Find where the given text appears and provide that cell's center as [x, y] coordinate. 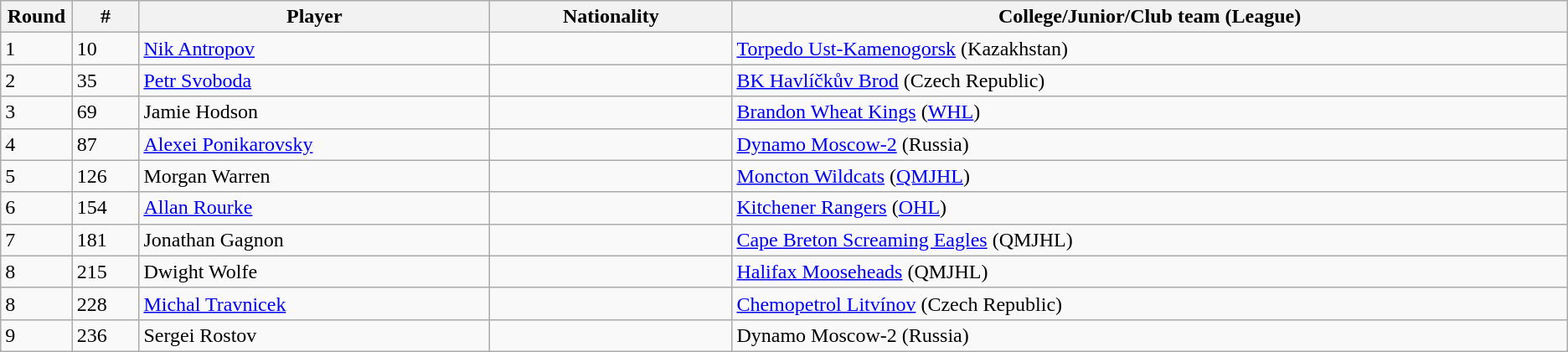
Torpedo Ust-Kamenogorsk (Kazakhstan) [1149, 49]
35 [106, 80]
215 [106, 272]
Player [315, 17]
2 [37, 80]
6 [37, 208]
3 [37, 112]
10 [106, 49]
Jamie Hodson [315, 112]
1 [37, 49]
126 [106, 176]
Alexei Ponikarovsky [315, 144]
Halifax Mooseheads (QMJHL) [1149, 272]
Dwight Wolfe [315, 272]
228 [106, 303]
Nik Antropov [315, 49]
5 [37, 176]
7 [37, 240]
Morgan Warren [315, 176]
69 [106, 112]
9 [37, 335]
Nationality [611, 17]
87 [106, 144]
Round [37, 17]
Kitchener Rangers (OHL) [1149, 208]
Allan Rourke [315, 208]
236 [106, 335]
College/Junior/Club team (League) [1149, 17]
Sergei Rostov [315, 335]
154 [106, 208]
Cape Breton Screaming Eagles (QMJHL) [1149, 240]
Chemopetrol Litvínov (Czech Republic) [1149, 303]
Michal Travnicek [315, 303]
Moncton Wildcats (QMJHL) [1149, 176]
181 [106, 240]
Petr Svoboda [315, 80]
# [106, 17]
Brandon Wheat Kings (WHL) [1149, 112]
4 [37, 144]
Jonathan Gagnon [315, 240]
BK Havlíčkův Brod (Czech Republic) [1149, 80]
